Detect which cell encompasses the target text, then output its (X, Y) center coordinate. 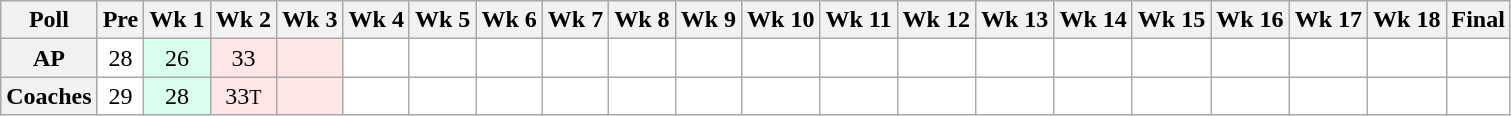
33T (243, 96)
Wk 4 (376, 20)
Wk 10 (781, 20)
Wk 16 (1250, 20)
Pre (120, 20)
26 (177, 58)
Wk 13 (1014, 20)
Wk 8 (642, 20)
AP (49, 58)
Poll (49, 20)
29 (120, 96)
Wk 12 (936, 20)
Coaches (49, 96)
33 (243, 58)
Wk 18 (1407, 20)
Wk 9 (708, 20)
Wk 6 (509, 20)
Wk 15 (1171, 20)
Wk 3 (310, 20)
Wk 2 (243, 20)
Wk 17 (1328, 20)
Wk 14 (1093, 20)
Wk 1 (177, 20)
Wk 5 (442, 20)
Wk 11 (858, 20)
Final (1478, 20)
Wk 7 (575, 20)
